Capture the cell that displays the provided text and extract its [x, y] central coordinate. 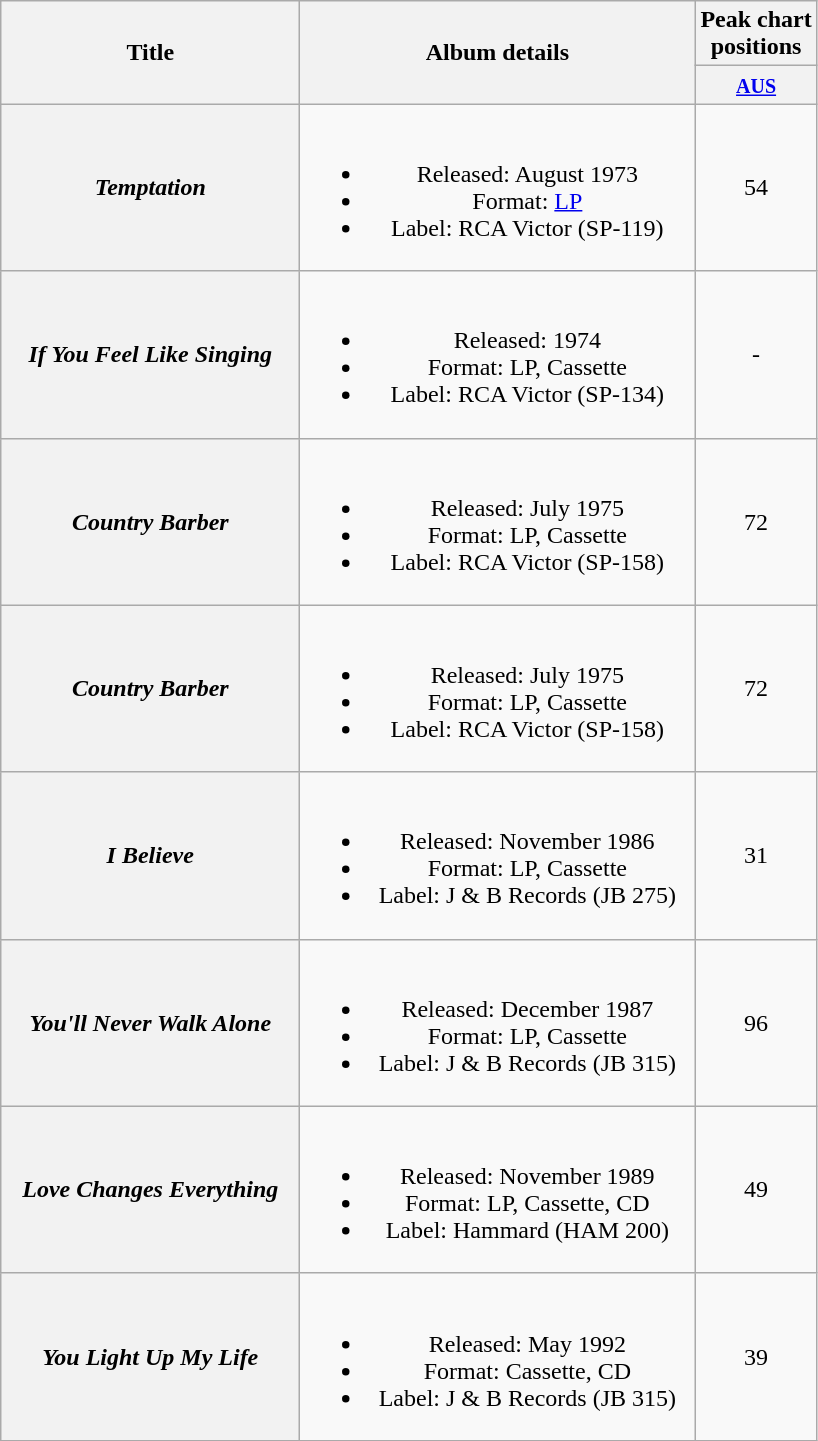
You'll Never Walk Alone [150, 1022]
31 [756, 856]
49 [756, 1190]
39 [756, 1356]
Love Changes Everything [150, 1190]
Title [150, 52]
Released: 1974Format: LP, CassetteLabel: RCA Victor (SP-134) [498, 354]
AUS [756, 85]
I Believe [150, 856]
You Light Up My Life [150, 1356]
- [756, 354]
Released: November 1986Format: LP, CassetteLabel: J & B Records (JB 275) [498, 856]
Released: December 1987Format: LP, CassetteLabel: J & B Records (JB 315) [498, 1022]
Released: August 1973Format: LPLabel: RCA Victor (SP-119) [498, 188]
54 [756, 188]
Temptation [150, 188]
96 [756, 1022]
Album details [498, 52]
If You Feel Like Singing [150, 354]
Released: November 1989Format: LP, Cassette, CDLabel: Hammard (HAM 200) [498, 1190]
Released: May 1992Format: Cassette, CDLabel: J & B Records (JB 315) [498, 1356]
Peak chartpositions [756, 34]
